Find where the given text appears and provide that cell's center as (X, Y) coordinate. 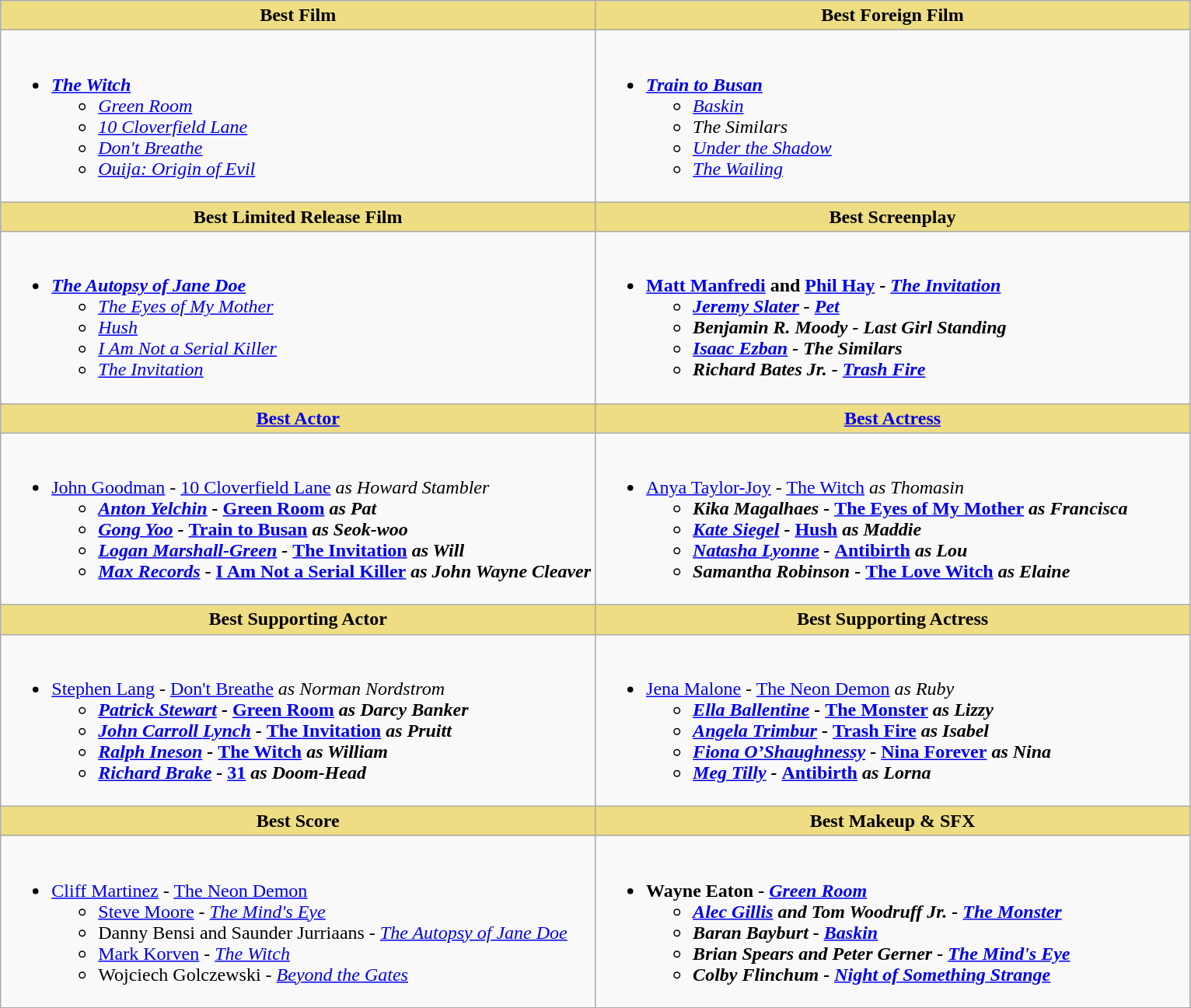
Best Screenplay (892, 217)
Best Actress (892, 418)
Train to Busan Baskin The Similars Under the Shadow The Wailing (892, 117)
Best Supporting Actor (299, 619)
Best Film (299, 16)
The WitchGreen Room10 Cloverfield LaneDon't BreatheOuija: Origin of Evil (299, 117)
Best Makeup & SFX (892, 821)
Best Actor (299, 418)
Best Supporting Actress (892, 619)
Best Foreign Film (892, 16)
The Autopsy of Jane DoeThe Eyes of My MotherHushI Am Not a Serial KillerThe Invitation (299, 317)
Best Score (299, 821)
Best Limited Release Film (299, 217)
